Extract the [X, Y] coordinate from the center of the cell holding the provided text.  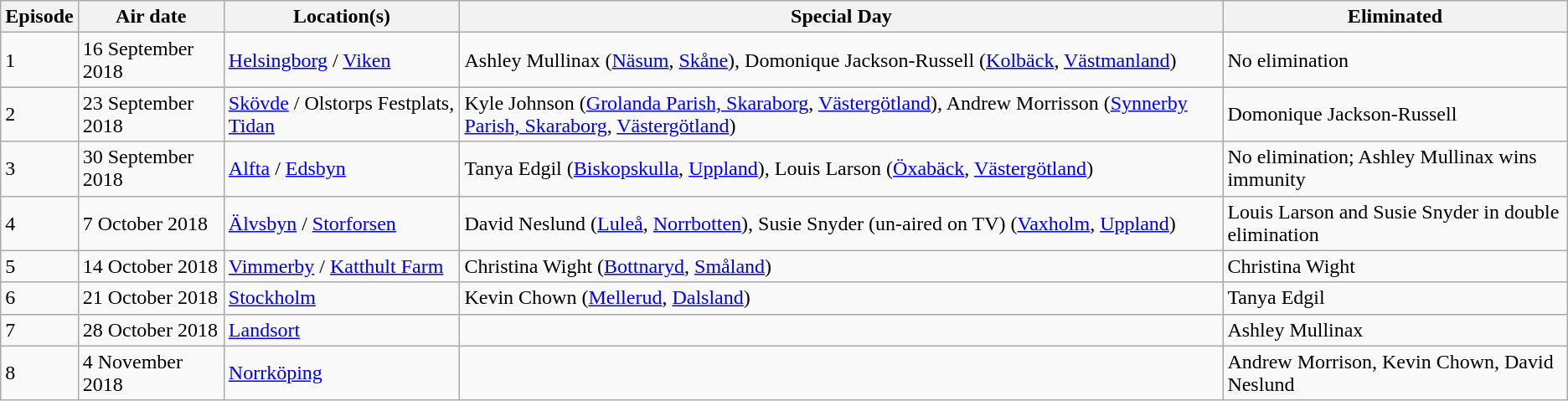
4 [39, 223]
7 [39, 330]
Tanya Edgil (Biskopskulla, Uppland), Louis Larson (Öxabäck, Västergötland) [841, 169]
14 October 2018 [151, 266]
Episode [39, 17]
Kevin Chown (Mellerud, Dalsland) [841, 298]
21 October 2018 [151, 298]
23 September 2018 [151, 114]
Vimmerby / Katthult Farm [342, 266]
David Neslund (Luleå, Norrbotten), Susie Snyder (un-aired on TV) (Vaxholm, Uppland) [841, 223]
Eliminated [1395, 17]
Domonique Jackson-Russell [1395, 114]
Christina Wight (Bottnaryd, Småland) [841, 266]
Air date [151, 17]
Alfta / Edsbyn [342, 169]
Ashley Mullinax [1395, 330]
Stockholm [342, 298]
2 [39, 114]
8 [39, 373]
7 October 2018 [151, 223]
No elimination [1395, 60]
Norrköping [342, 373]
Helsingborg / Viken [342, 60]
3 [39, 169]
Louis Larson and Susie Snyder in double elimination [1395, 223]
4 November 2018 [151, 373]
Tanya Edgil [1395, 298]
Älvsbyn / Storforsen [342, 223]
Andrew Morrison, Kevin Chown, David Neslund [1395, 373]
Skövde / Olstorps Festplats, Tidan [342, 114]
Christina Wight [1395, 266]
28 October 2018 [151, 330]
Landsort [342, 330]
30 September 2018 [151, 169]
6 [39, 298]
Location(s) [342, 17]
Kyle Johnson (Grolanda Parish, Skaraborg, Västergötland), Andrew Morrisson (Synnerby Parish, Skaraborg, Västergötland) [841, 114]
16 September 2018 [151, 60]
1 [39, 60]
Ashley Mullinax (Näsum, Skåne), Domonique Jackson-Russell (Kolbäck, Västmanland) [841, 60]
No elimination; Ashley Mullinax wins immunity [1395, 169]
5 [39, 266]
Special Day [841, 17]
